Find where the given text appears and provide that cell's center as [x, y] coordinate. 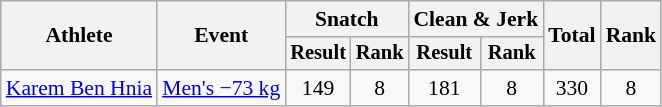
181 [444, 88]
Event [221, 36]
330 [572, 88]
Athlete [79, 36]
Men's −73 kg [221, 88]
Snatch [346, 19]
Karem Ben Hnia [79, 88]
149 [318, 88]
Total [572, 36]
Clean & Jerk [476, 19]
